Locate the cell with the specified text and output its (X, Y) center coordinate. 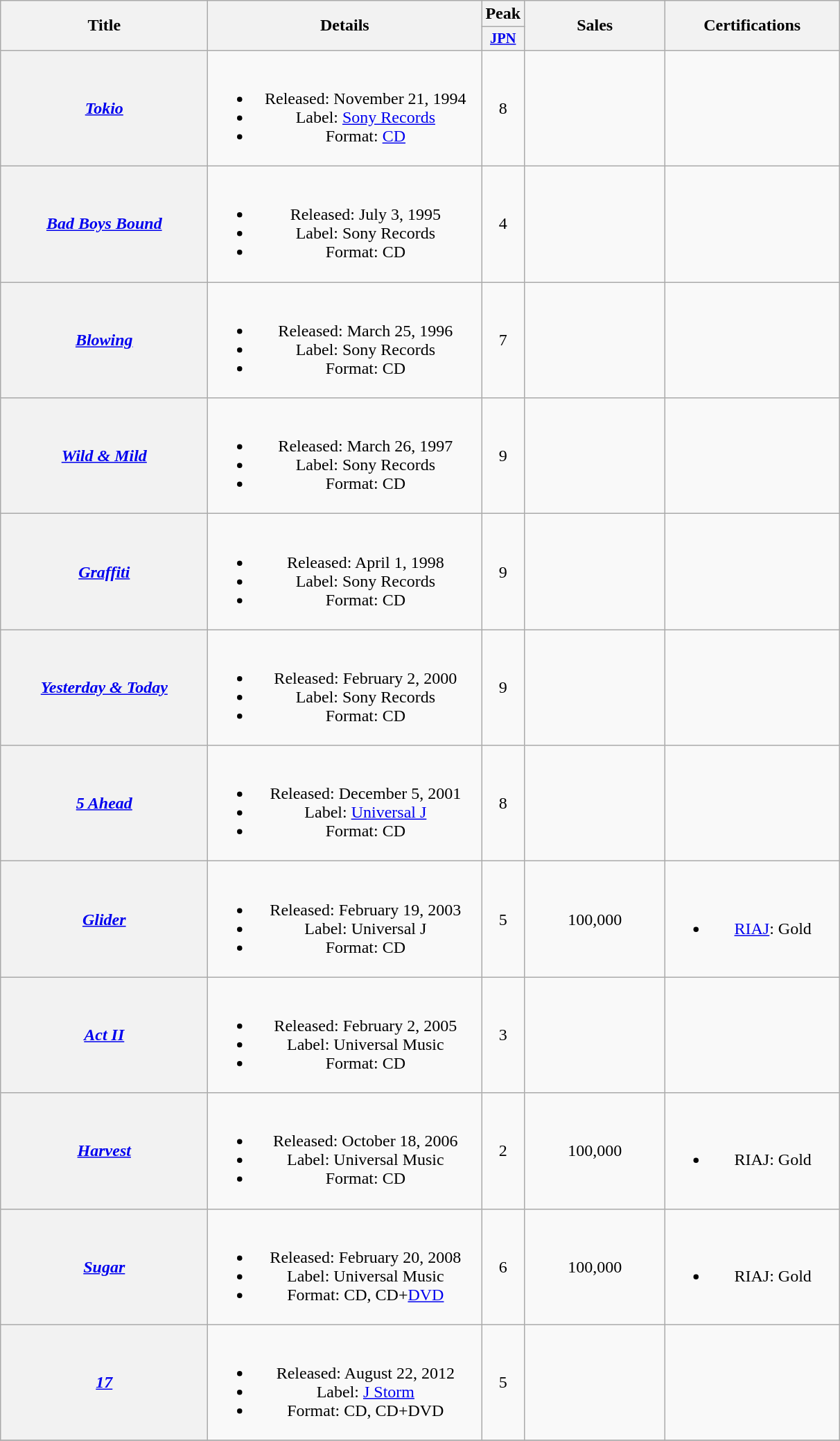
5 Ahead (104, 803)
Harvest (104, 1151)
Details (345, 26)
17 (104, 1383)
Released: October 18, 2006Label: Universal MusicFormat: CD (345, 1151)
Title (104, 26)
Act II (104, 1035)
7 (503, 340)
3 (503, 1035)
Released: February 19, 2003Label: Universal JFormat: CD (345, 920)
Sugar (104, 1266)
Released: March 25, 1996Label: Sony RecordsFormat: CD (345, 340)
Yesterday & Today (104, 688)
Sales (595, 26)
Released: August 22, 2012Label: J StormFormat: CD, CD+DVD (345, 1383)
Released: February 2, 2005Label: Universal MusicFormat: CD (345, 1035)
Wild & Mild (104, 456)
Released: April 1, 1998Label: Sony RecordsFormat: CD (345, 571)
4 (503, 225)
Graffiti (104, 571)
Bad Boys Bound (104, 225)
Released: February 20, 2008Label: Universal MusicFormat: CD, CD+DVD (345, 1266)
Released: December 5, 2001Label: Universal JFormat: CD (345, 803)
2 (503, 1151)
Tokio (104, 108)
Released: March 26, 1997Label: Sony RecordsFormat: CD (345, 456)
Glider (104, 920)
Certifications (753, 26)
JPN (503, 39)
Released: July 3, 1995Label: Sony RecordsFormat: CD (345, 225)
Released: November 21, 1994Label: Sony RecordsFormat: CD (345, 108)
Blowing (104, 340)
Peak (503, 14)
6 (503, 1266)
Released: February 2, 2000Label: Sony RecordsFormat: CD (345, 688)
